Detect which cell encompasses the target text, then output its [x, y] center coordinate. 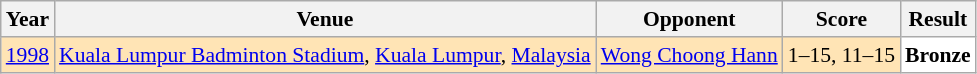
Bronze [938, 55]
1–15, 11–15 [842, 55]
Wong Choong Hann [690, 55]
Opponent [690, 19]
1998 [28, 55]
Score [842, 19]
Year [28, 19]
Result [938, 19]
Venue [325, 19]
Kuala Lumpur Badminton Stadium, Kuala Lumpur, Malaysia [325, 55]
